Output the [X, Y] coordinate of the center of the cell containing the given text.  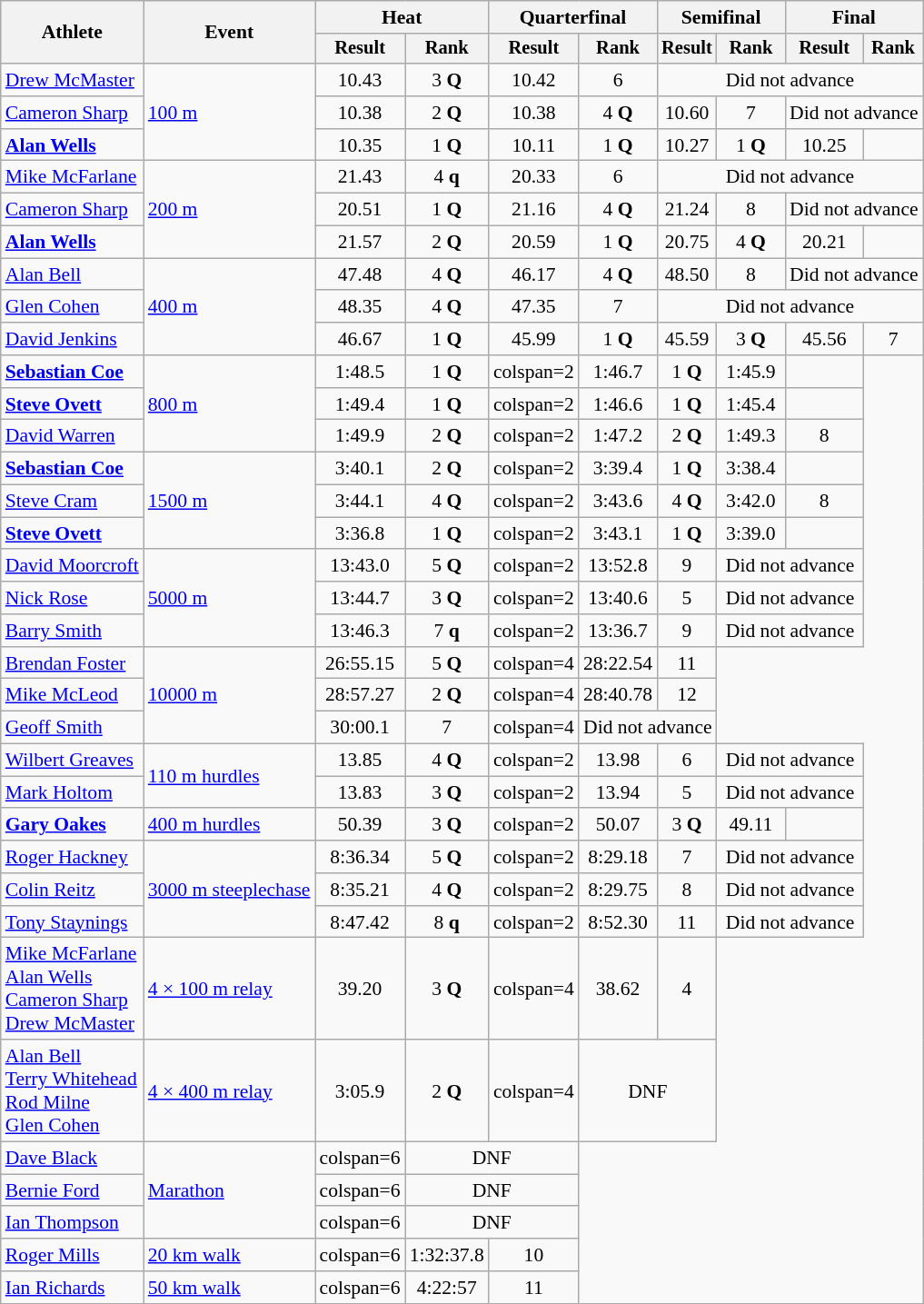
5000 m [229, 598]
49.11 [750, 825]
45.56 [824, 339]
Ian Richards [73, 1288]
David Warren [73, 436]
10.60 [687, 113]
50 km walk [229, 1288]
100 m [229, 113]
3:36.8 [360, 533]
1:32:37.8 [447, 1255]
8:35.21 [360, 890]
3:05.9 [360, 1090]
1:49.9 [360, 436]
21.43 [360, 177]
39.20 [360, 989]
David Jenkins [73, 339]
Brendan Foster [73, 663]
20 km walk [229, 1255]
4 × 100 m relay [229, 989]
4 [687, 989]
Steve Cram [73, 502]
Drew McMaster [73, 80]
13.94 [618, 792]
8 q [447, 922]
Athlete [73, 33]
7 q [447, 631]
20.59 [534, 243]
8:47.42 [360, 922]
20.51 [360, 210]
3000 m steeplechase [229, 889]
46.17 [534, 274]
Mike McLeod [73, 695]
800 m [229, 403]
Mark Holtom [73, 792]
28:57.27 [360, 695]
13:44.7 [360, 598]
Semifinal [721, 17]
3:43.6 [618, 502]
1:49.4 [360, 404]
13:52.8 [618, 566]
Colin Reitz [73, 890]
38.62 [618, 989]
3:38.4 [750, 469]
4 q [447, 177]
Geoff Smith [73, 728]
Dave Black [73, 1159]
Roger Mills [73, 1255]
Roger Hackney [73, 857]
12 [687, 695]
3:42.0 [750, 502]
1:46.6 [618, 404]
13:36.7 [618, 631]
46.67 [360, 339]
48.50 [687, 274]
Quarterfinal [572, 17]
13:46.3 [360, 631]
Mike McFarlaneAlan WellsCameron SharpDrew McMaster [73, 989]
13.83 [360, 792]
10000 m [229, 696]
Event [229, 33]
3:40.1 [360, 469]
Ian Thompson [73, 1223]
26:55.15 [360, 663]
1:48.5 [360, 372]
10.43 [360, 80]
1:45.9 [750, 372]
21.24 [687, 210]
Glen Cohen [73, 307]
Heat [402, 17]
8:29.18 [618, 857]
10.35 [360, 145]
47.35 [534, 307]
400 m hurdles [229, 825]
Bernie Ford [73, 1190]
8:52.30 [618, 922]
3:44.1 [360, 502]
200 m [229, 209]
10.25 [824, 145]
3:39.0 [750, 533]
45.59 [687, 339]
Marathon [229, 1190]
21.16 [534, 210]
4:22:57 [447, 1288]
8:29.75 [618, 890]
20.21 [824, 243]
10 [534, 1255]
20.33 [534, 177]
Gary Oakes [73, 825]
10.42 [534, 80]
8:36.34 [360, 857]
1:45.4 [750, 404]
50.39 [360, 825]
Mike McFarlane [73, 177]
Final [854, 17]
1:46.7 [618, 372]
48.35 [360, 307]
20.75 [687, 243]
1500 m [229, 502]
Nick Rose [73, 598]
3:39.4 [618, 469]
Alan BellTerry WhiteheadRod MilneGlen Cohen [73, 1090]
28:22.54 [618, 663]
110 m hurdles [229, 776]
Wilbert Greaves [73, 761]
David Moorcroft [73, 566]
1:47.2 [618, 436]
1:49.3 [750, 436]
50.07 [618, 825]
Barry Smith [73, 631]
10.11 [534, 145]
Tony Staynings [73, 922]
21.57 [360, 243]
13.98 [618, 761]
28:40.78 [618, 695]
13.85 [360, 761]
3:43.1 [618, 533]
Alan Bell [73, 274]
10.27 [687, 145]
47.48 [360, 274]
30:00.1 [360, 728]
4 × 400 m relay [229, 1090]
13:40.6 [618, 598]
400 m [229, 307]
13:43.0 [360, 566]
45.99 [534, 339]
